Determine the [X, Y] coordinate at the center of the cell enclosing the given text.  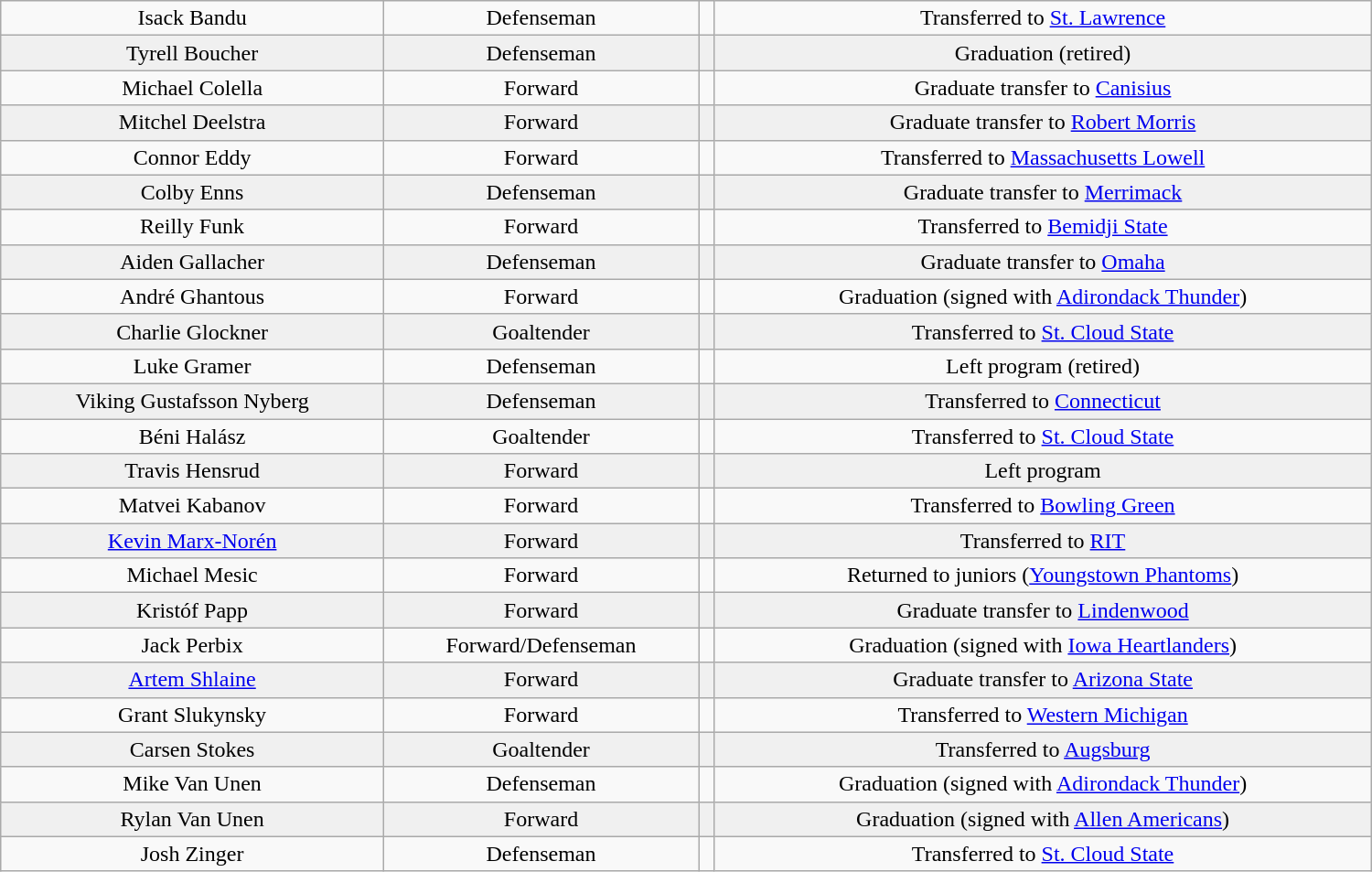
Returned to juniors (Youngstown Phantoms) [1043, 576]
Aiden Gallacher [192, 262]
Graduation (retired) [1043, 53]
Transferred to Augsburg [1043, 749]
Béni Halász [192, 436]
Artem Shlaine [192, 680]
Carsen Stokes [192, 749]
Transferred to RIT [1043, 541]
Mitchel Deelstra [192, 123]
Michael Colella [192, 88]
Travis Hensrud [192, 471]
Jack Perbix [192, 645]
Kevin Marx-Norén [192, 541]
André Ghantous [192, 296]
Connor Eddy [192, 157]
Graduate transfer to Merrimack [1043, 192]
Josh Zinger [192, 854]
Viking Gustafsson Nyberg [192, 401]
Tyrell Boucher [192, 53]
Graduation (signed with Allen Americans) [1043, 819]
Graduate transfer to Canisius [1043, 88]
Graduation (signed with Iowa Heartlanders) [1043, 645]
Reilly Funk [192, 227]
Michael Mesic [192, 576]
Left program [1043, 471]
Matvei Kabanov [192, 506]
Luke Gramer [192, 366]
Transferred to Western Michigan [1043, 715]
Graduate transfer to Arizona State [1043, 680]
Graduate transfer to Lindenwood [1043, 610]
Graduate transfer to Robert Morris [1043, 123]
Charlie Glockner [192, 331]
Mike Van Unen [192, 784]
Transferred to Connecticut [1043, 401]
Grant Slukynsky [192, 715]
Forward/Defenseman [541, 645]
Transferred to Bemidji State [1043, 227]
Left program (retired) [1043, 366]
Transferred to St. Lawrence [1043, 18]
Transferred to Bowling Green [1043, 506]
Kristóf Papp [192, 610]
Transferred to Massachusetts Lowell [1043, 157]
Graduate transfer to Omaha [1043, 262]
Rylan Van Unen [192, 819]
Isack Bandu [192, 18]
Colby Enns [192, 192]
